Return [X, Y] of the center of cell containing provided text 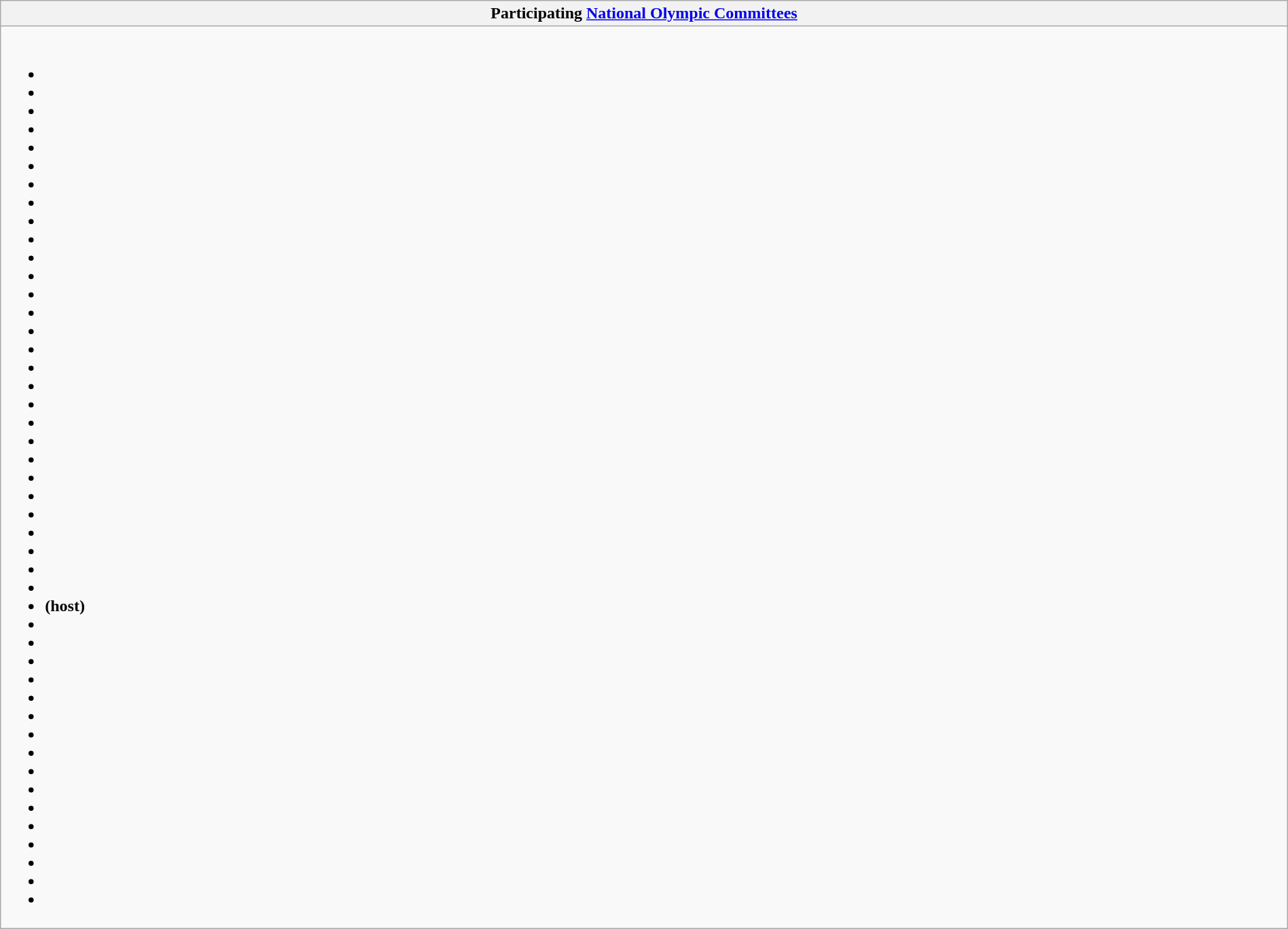
Participating National Olympic Committees [644, 14]
(host) [644, 477]
